Provide the [X, Y] coordinate of the cell's center where the given text is located.  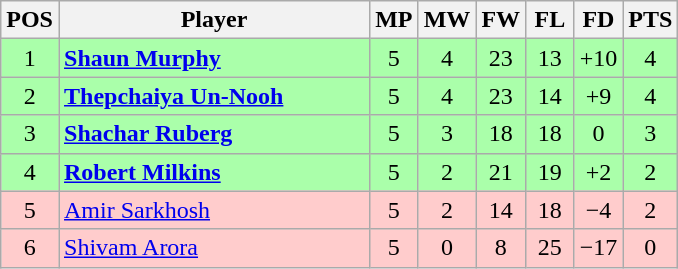
Shaun Murphy [214, 58]
−17 [598, 248]
MP [394, 20]
−4 [598, 210]
25 [550, 248]
+10 [598, 58]
13 [550, 58]
Thepchaiya Un-Nooh [214, 96]
Shivam Arora [214, 248]
Shachar Ruberg [214, 134]
MW [447, 20]
21 [501, 172]
+2 [598, 172]
Robert Milkins [214, 172]
1 [30, 58]
8 [501, 248]
PTS [650, 20]
19 [550, 172]
Amir Sarkhosh [214, 210]
FD [598, 20]
FW [501, 20]
+9 [598, 96]
FL [550, 20]
6 [30, 248]
Player [214, 20]
POS [30, 20]
